Find where the given text appears and provide that cell's center as [x, y] coordinate. 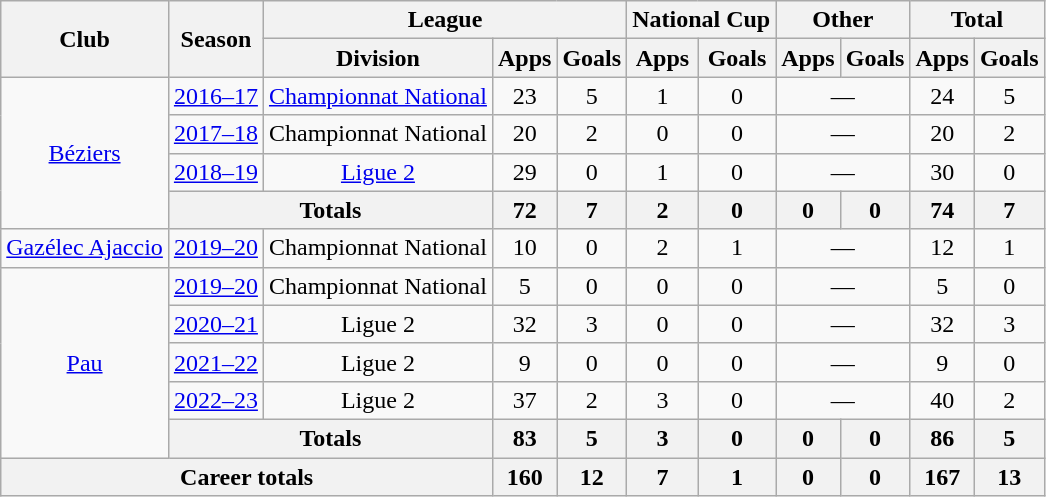
2018–19 [216, 172]
Gazélec Ajaccio [85, 248]
23 [524, 96]
Total [977, 20]
83 [524, 438]
League [444, 20]
2021–22 [216, 362]
2022–23 [216, 400]
13 [1009, 477]
40 [942, 400]
Pau [85, 362]
72 [524, 210]
74 [942, 210]
2016–17 [216, 96]
29 [524, 172]
Béziers [85, 153]
2017–18 [216, 134]
2020–21 [216, 324]
30 [942, 172]
National Cup [702, 20]
86 [942, 438]
Career totals [247, 477]
Division [378, 58]
167 [942, 477]
Other [843, 20]
160 [524, 477]
Season [216, 39]
37 [524, 400]
Club [85, 39]
10 [524, 248]
24 [942, 96]
